Find where the given text appears and provide that cell's center as (X, Y) coordinate. 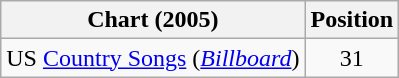
31 (352, 58)
Chart (2005) (153, 20)
US Country Songs (Billboard) (153, 58)
Position (352, 20)
